Locate the cell with the specified text and output its [x, y] center coordinate. 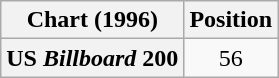
US Billboard 200 [92, 58]
Position [231, 20]
Chart (1996) [92, 20]
56 [231, 58]
